Identify which cell holds the provided text, then report its (x, y) central coordinate. 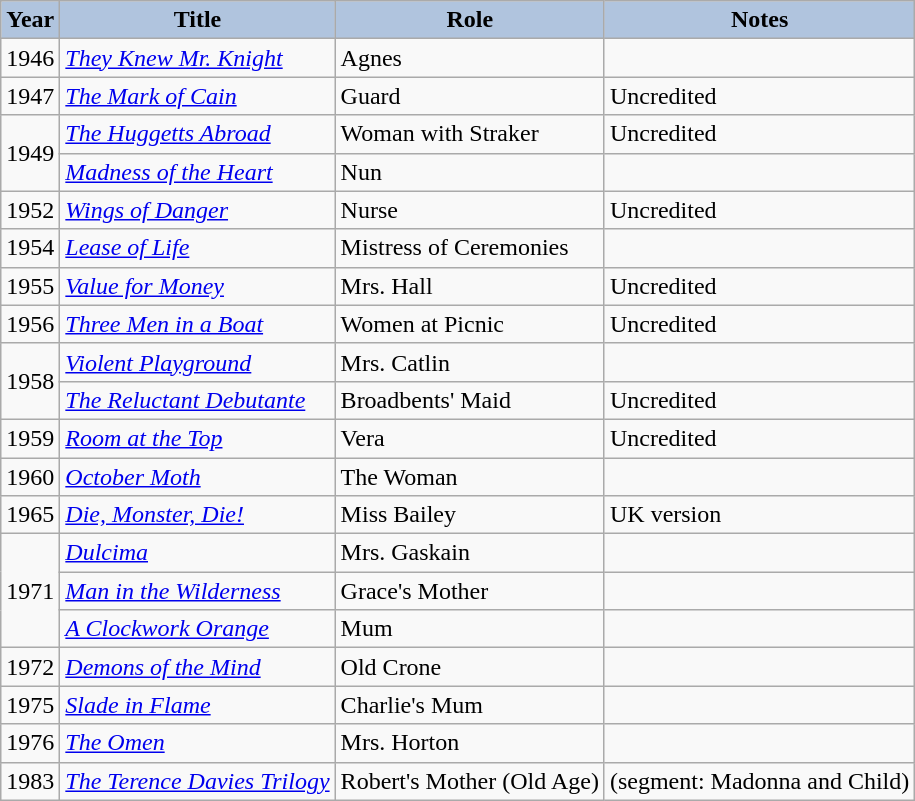
Mum (470, 629)
Slade in Flame (198, 705)
Mrs. Hall (470, 286)
The Huggetts Abroad (198, 134)
The Mark of Cain (198, 96)
Old Crone (470, 667)
Woman with Straker (470, 134)
Vera (470, 438)
1949 (30, 153)
1955 (30, 286)
Three Men in a Boat (198, 324)
Lease of Life (198, 248)
Die, Monster, Die! (198, 515)
1983 (30, 781)
A Clockwork Orange (198, 629)
Agnes (470, 58)
1965 (30, 515)
The Omen (198, 743)
Miss Bailey (470, 515)
(segment: Madonna and Child) (759, 781)
Madness of the Heart (198, 172)
1952 (30, 210)
Charlie's Mum (470, 705)
Guard (470, 96)
UK version (759, 515)
The Woman (470, 477)
1975 (30, 705)
Room at the Top (198, 438)
Grace's Mother (470, 591)
October Moth (198, 477)
Mrs. Gaskain (470, 553)
1959 (30, 438)
They Knew Mr. Knight (198, 58)
1956 (30, 324)
Notes (759, 20)
The Reluctant Debutante (198, 400)
Robert's Mother (Old Age) (470, 781)
The Terence Davies Trilogy (198, 781)
Year (30, 20)
Broadbents' Maid (470, 400)
Role (470, 20)
Man in the Wilderness (198, 591)
Mistress of Ceremonies (470, 248)
1947 (30, 96)
1972 (30, 667)
1976 (30, 743)
Mrs. Catlin (470, 362)
1971 (30, 591)
Demons of the Mind (198, 667)
Violent Playground (198, 362)
Title (198, 20)
Dulcima (198, 553)
Nun (470, 172)
1946 (30, 58)
Value for Money (198, 286)
1958 (30, 381)
1960 (30, 477)
Women at Picnic (470, 324)
Mrs. Horton (470, 743)
Wings of Danger (198, 210)
1954 (30, 248)
Nurse (470, 210)
